Extract the [x, y] coordinate from the center of the cell holding the provided text.  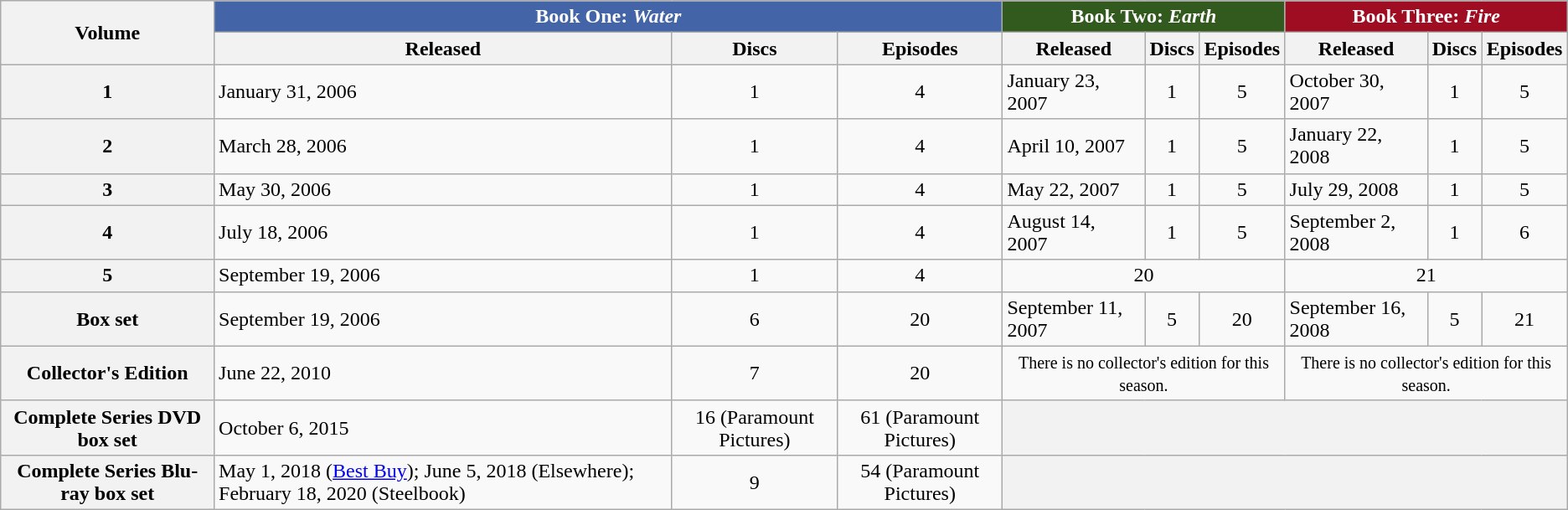
April 10, 2007 [1074, 146]
September 2, 2008 [1356, 233]
July 29, 2008 [1356, 189]
January 23, 2007 [1074, 92]
September 11, 2007 [1074, 318]
May 1, 2018 (Best Buy); June 5, 2018 (Elsewhere); February 18, 2020 (Steelbook) [444, 482]
January 22, 2008 [1356, 146]
9 [754, 482]
Volume [107, 33]
Complete Series Blu-ray box set [107, 482]
Book Two: Earth [1144, 17]
May 22, 2007 [1074, 189]
October 30, 2007 [1356, 92]
March 28, 2006 [444, 146]
January 31, 2006 [444, 92]
July 18, 2006 [444, 233]
May 30, 2006 [444, 189]
Book Three: Fire [1426, 17]
7 [754, 373]
Box set [107, 318]
61 (Paramount Pictures) [920, 427]
2 [107, 146]
September 16, 2008 [1356, 318]
16 (Paramount Pictures) [754, 427]
Book One: Water [608, 17]
August 14, 2007 [1074, 233]
Collector's Edition [107, 373]
3 [107, 189]
June 22, 2010 [444, 373]
October 6, 2015 [444, 427]
Complete Series DVD box set [107, 427]
54 (Paramount Pictures) [920, 482]
